From the cell containing the given text, extract its center point as (X, Y) coordinate. 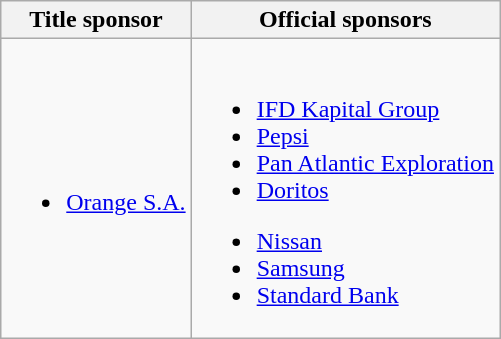
Orange S.A. (96, 188)
Official sponsors (345, 20)
IFD Kapital GroupPepsiPan Atlantic ExplorationDoritosNissanSamsungStandard Bank (345, 188)
Title sponsor (96, 20)
